Identify which cell holds the provided text, then report its [X, Y] central coordinate. 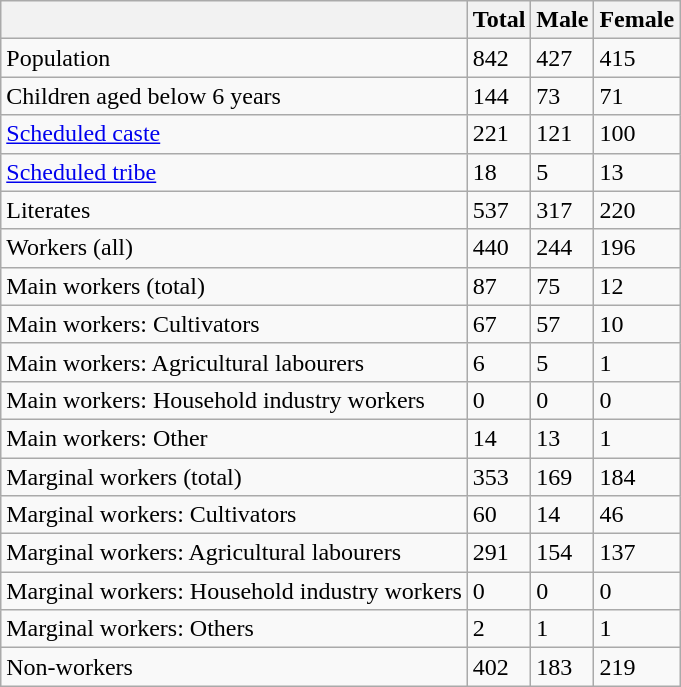
100 [637, 134]
144 [499, 96]
Children aged below 6 years [234, 96]
Main workers: Other [234, 438]
75 [562, 286]
71 [637, 96]
221 [499, 134]
Non-workers [234, 667]
Main workers (total) [234, 286]
415 [637, 58]
Main workers: Agricultural labourers [234, 362]
Literates [234, 210]
2 [499, 629]
137 [637, 553]
12 [637, 286]
Marginal workers (total) [234, 477]
57 [562, 324]
Marginal workers: Agricultural labourers [234, 553]
842 [499, 58]
Marginal workers: Cultivators [234, 515]
353 [499, 477]
427 [562, 58]
196 [637, 248]
402 [499, 667]
317 [562, 210]
Marginal workers: Others [234, 629]
169 [562, 477]
Main workers: Cultivators [234, 324]
10 [637, 324]
18 [499, 172]
Male [562, 20]
219 [637, 667]
121 [562, 134]
Scheduled caste [234, 134]
184 [637, 477]
46 [637, 515]
60 [499, 515]
154 [562, 553]
87 [499, 286]
67 [499, 324]
244 [562, 248]
6 [499, 362]
Scheduled tribe [234, 172]
Total [499, 20]
Population [234, 58]
Workers (all) [234, 248]
Marginal workers: Household industry workers [234, 591]
Female [637, 20]
220 [637, 210]
537 [499, 210]
440 [499, 248]
183 [562, 667]
73 [562, 96]
Main workers: Household industry workers [234, 400]
291 [499, 553]
